Determine the (x, y) coordinate at the center of the cell enclosing the given text.  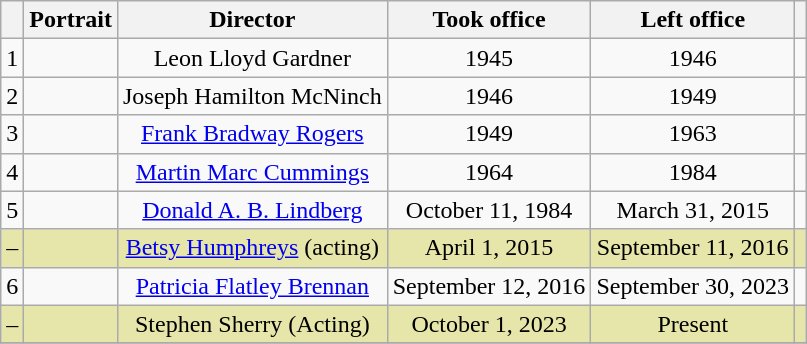
Martin Marc Cummings (252, 172)
Frank Bradway Rogers (252, 134)
Betsy Humphreys (acting) (252, 248)
March 31, 2015 (693, 210)
Director (252, 20)
Left office (693, 20)
Stephen Sherry (Acting) (252, 324)
3 (12, 134)
1964 (489, 172)
1984 (693, 172)
Leon Lloyd Gardner (252, 58)
April 1, 2015 (489, 248)
September 11, 2016 (693, 248)
Present (693, 324)
5 (12, 210)
1945 (489, 58)
September 12, 2016 (489, 286)
October 1, 2023 (489, 324)
6 (12, 286)
September 30, 2023 (693, 286)
1963 (693, 134)
Took office (489, 20)
October 11, 1984 (489, 210)
Donald A. B. Lindberg (252, 210)
2 (12, 96)
Portrait (71, 20)
Joseph Hamilton McNinch (252, 96)
4 (12, 172)
1 (12, 58)
Patricia Flatley Brennan (252, 286)
